For the text-containing cell, return its midpoint in (x, y) coordinate format. 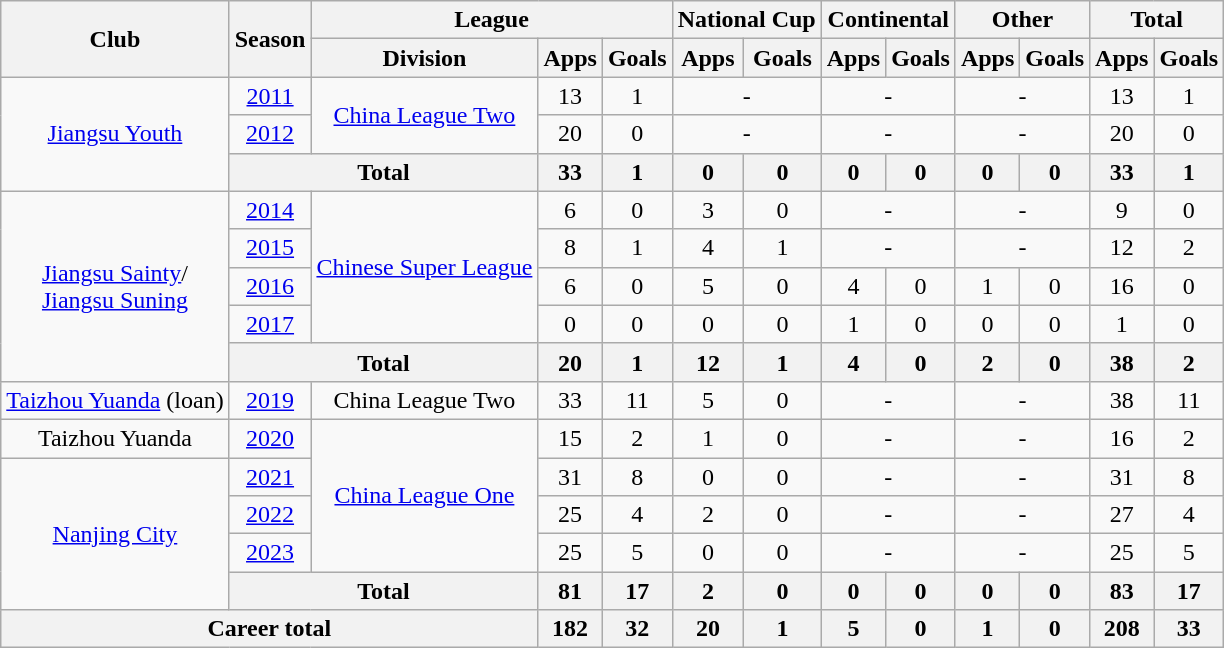
Club (115, 39)
Career total (270, 629)
2023 (270, 553)
9 (1122, 210)
League (492, 20)
Continental (888, 20)
Taizhou Yuanda (loan) (115, 400)
32 (637, 629)
2012 (270, 134)
208 (1122, 629)
2015 (270, 248)
Jiangsu Youth (115, 134)
2014 (270, 210)
2011 (270, 96)
Other (1022, 20)
2019 (270, 400)
15 (570, 438)
Taizhou Yuanda (115, 438)
83 (1122, 591)
3 (708, 210)
2020 (270, 438)
Nanjing City (115, 534)
2016 (270, 286)
2017 (270, 324)
Jiangsu Sainty/Jiangsu Suning (115, 286)
Chinese Super League (424, 267)
Division (424, 58)
81 (570, 591)
National Cup (746, 20)
182 (570, 629)
China League One (424, 495)
2022 (270, 515)
2021 (270, 477)
Season (270, 39)
27 (1122, 515)
